Output the (X, Y) coordinate of the center of the cell containing the given text.  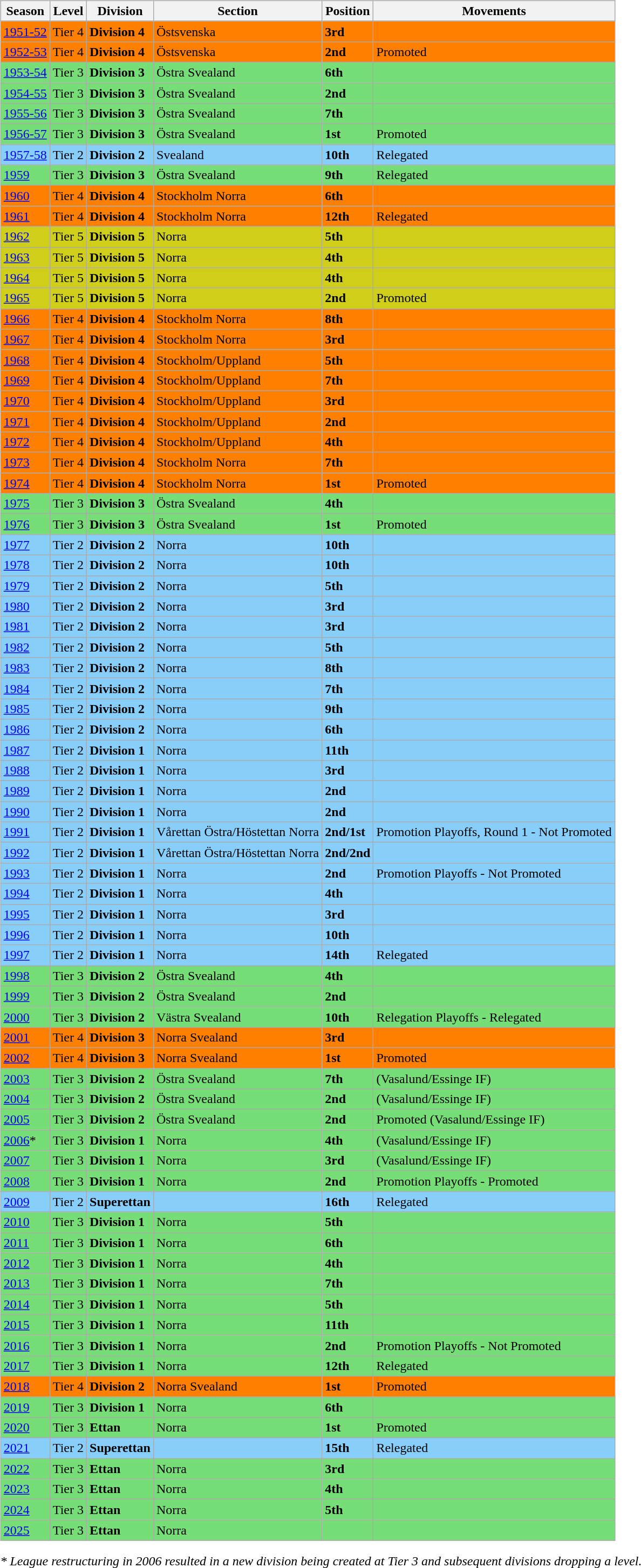
1960 (25, 196)
1951-52 (25, 31)
2009 (25, 1202)
1971 (25, 421)
2024 (25, 1510)
2021 (25, 1448)
1987 (25, 750)
1988 (25, 771)
2019 (25, 1407)
1983 (25, 668)
2003 (25, 1078)
2008 (25, 1181)
1976 (25, 524)
1953-54 (25, 72)
2006* (25, 1140)
1967 (25, 339)
2017 (25, 1366)
2005 (25, 1120)
1982 (25, 647)
1990 (25, 812)
Season (25, 11)
1962 (25, 237)
1961 (25, 216)
2000 (25, 1017)
1999 (25, 996)
1972 (25, 442)
1997 (25, 955)
1977 (25, 545)
1980 (25, 606)
Section (237, 11)
2016 (25, 1345)
1994 (25, 894)
2nd/2nd (347, 853)
2020 (25, 1428)
1986 (25, 729)
Division (120, 11)
Promotion Playoffs, Round 1 - Not Promoted (494, 832)
1973 (25, 463)
2010 (25, 1222)
Promoted (Vasalund/Essinge IF) (494, 1120)
1956-57 (25, 134)
2015 (25, 1325)
1957-58 (25, 155)
14th (347, 955)
2013 (25, 1284)
1966 (25, 319)
16th (347, 1202)
2007 (25, 1161)
1975 (25, 504)
Position (347, 11)
2025 (25, 1530)
15th (347, 1448)
2004 (25, 1099)
1969 (25, 380)
Västra Svealand (237, 1017)
2014 (25, 1304)
1979 (25, 586)
1996 (25, 935)
2022 (25, 1469)
1952-53 (25, 52)
1963 (25, 257)
1992 (25, 853)
Level (68, 11)
1984 (25, 688)
1968 (25, 360)
1964 (25, 278)
1974 (25, 483)
1991 (25, 832)
1955-56 (25, 114)
1959 (25, 175)
2023 (25, 1489)
2018 (25, 1386)
2012 (25, 1263)
2nd/1st (347, 832)
1954-55 (25, 93)
1970 (25, 401)
1989 (25, 791)
1965 (25, 298)
1998 (25, 976)
2002 (25, 1058)
2011 (25, 1243)
1985 (25, 709)
2001 (25, 1037)
Svealand (237, 155)
Movements (494, 11)
1981 (25, 627)
Relegation Playoffs - Relegated (494, 1017)
1978 (25, 565)
1993 (25, 873)
1995 (25, 914)
Promotion Playoffs - Promoted (494, 1181)
